Search for the cell housing the specified text and yield its (X, Y) center coordinate. 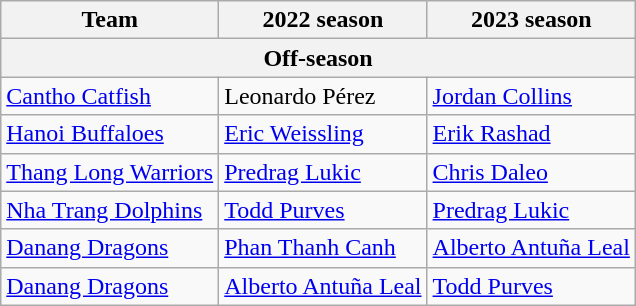
Leonardo Pérez (323, 96)
Chris Daleo (531, 172)
Jordan Collins (531, 96)
Thang Long Warriors (110, 172)
Phan Thanh Canh (323, 248)
Erik Rashad (531, 134)
Cantho Catfish (110, 96)
Nha Trang Dolphins (110, 210)
Off-season (318, 58)
Hanoi Buffaloes (110, 134)
Eric Weissling (323, 134)
2022 season (323, 20)
Team (110, 20)
2023 season (531, 20)
